Search for the cell housing the specified text and yield its [x, y] center coordinate. 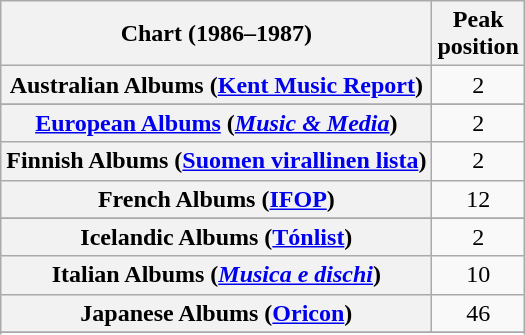
French Albums (IFOP) [216, 199]
Icelandic Albums (Tónlist) [216, 237]
Chart (1986–1987) [216, 34]
Australian Albums (Kent Music Report) [216, 85]
Italian Albums (Musica e dischi) [216, 275]
Japanese Albums (Oricon) [216, 313]
12 [478, 199]
European Albums (Music & Media) [216, 123]
10 [478, 275]
Finnish Albums (Suomen virallinen lista) [216, 161]
Peakposition [478, 34]
46 [478, 313]
